Return (X, Y) of the center of cell containing provided text 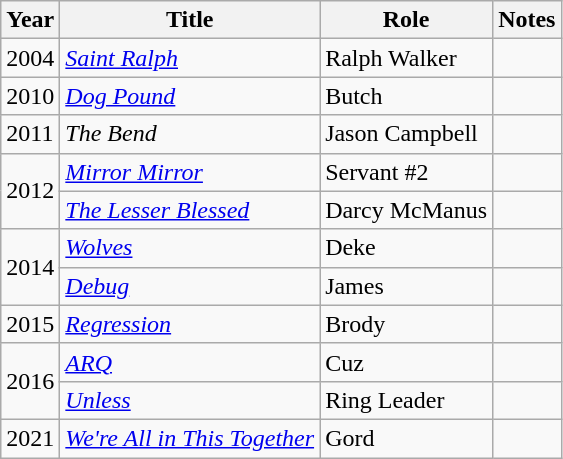
Role (406, 20)
Debug (190, 286)
Mirror Mirror (190, 172)
Wolves (190, 248)
Unless (190, 400)
Ring Leader (406, 400)
2012 (30, 191)
Cuz (406, 362)
Brody (406, 324)
Deke (406, 248)
Jason Campbell (406, 134)
Ralph Walker (406, 58)
2011 (30, 134)
James (406, 286)
Butch (406, 96)
We're All in This Together (190, 438)
2021 (30, 438)
Saint Ralph (190, 58)
2016 (30, 381)
Regression (190, 324)
2004 (30, 58)
2010 (30, 96)
The Lesser Blessed (190, 210)
Servant #2 (406, 172)
Title (190, 20)
Year (30, 20)
ARQ (190, 362)
Dog Pound (190, 96)
The Bend (190, 134)
Notes (527, 20)
2014 (30, 267)
Darcy McManus (406, 210)
Gord (406, 438)
2015 (30, 324)
